Identify which cell holds the provided text, then report its (X, Y) central coordinate. 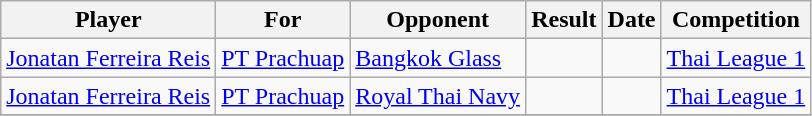
Competition (736, 20)
Date (632, 20)
Player (108, 20)
For (283, 20)
Opponent (438, 20)
Royal Thai Navy (438, 96)
Bangkok Glass (438, 58)
Result (564, 20)
